Determine the [X, Y] coordinate at the center of the cell enclosing the given text.  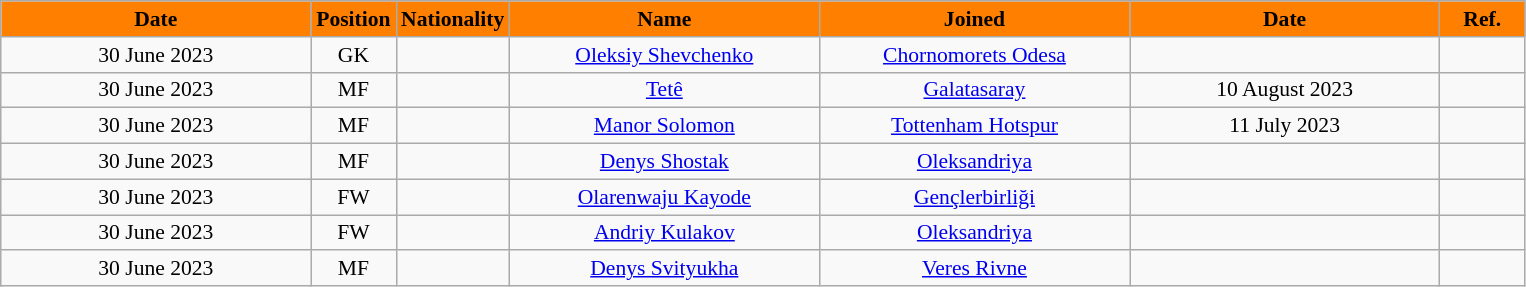
Tottenham Hotspur [974, 126]
10 August 2023 [1285, 90]
Denys Shostak [664, 162]
Joined [974, 19]
Position [354, 19]
Manor Solomon [664, 126]
Chornomorets Odesa [974, 55]
11 July 2023 [1285, 126]
Ref. [1482, 19]
Gençlerbirliği [974, 197]
Andriy Kulakov [664, 233]
GK [354, 55]
Olarenwaju Kayode [664, 197]
Tetê [664, 90]
Galatasaray [974, 90]
Denys Svityukha [664, 269]
Veres Rivne [974, 269]
Nationality [452, 19]
Oleksiy Shevchenko [664, 55]
Name [664, 19]
